Return [X, Y] of the center of cell containing provided text 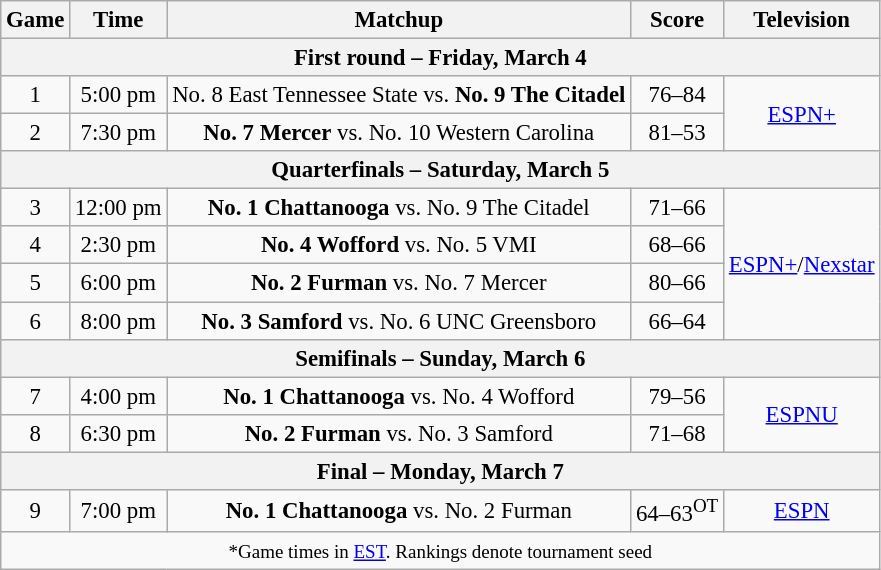
79–56 [678, 396]
Matchup [399, 20]
No. 3 Samford vs. No. 6 UNC Greensboro [399, 321]
4 [36, 245]
Time [118, 20]
8:00 pm [118, 321]
2 [36, 133]
ESPN+/Nexstar [801, 264]
81–53 [678, 133]
Semifinals – Sunday, March 6 [440, 358]
No. 2 Furman vs. No. 7 Mercer [399, 283]
Final – Monday, March 7 [440, 471]
8 [36, 433]
71–66 [678, 208]
71–68 [678, 433]
ESPN+ [801, 114]
No. 1 Chattanooga vs. No. 9 The Citadel [399, 208]
Quarterfinals – Saturday, March 5 [440, 170]
Score [678, 20]
68–66 [678, 245]
9 [36, 511]
7:00 pm [118, 511]
1 [36, 95]
No. 8 East Tennessee State vs. No. 9 The Citadel [399, 95]
*Game times in EST. Rankings denote tournament seed [440, 551]
First round – Friday, March 4 [440, 58]
5:00 pm [118, 95]
No. 1 Chattanooga vs. No. 4 Wofford [399, 396]
64–63OT [678, 511]
76–84 [678, 95]
Television [801, 20]
6:00 pm [118, 283]
3 [36, 208]
No. 2 Furman vs. No. 3 Samford [399, 433]
6 [36, 321]
4:00 pm [118, 396]
66–64 [678, 321]
80–66 [678, 283]
Game [36, 20]
ESPN [801, 511]
7:30 pm [118, 133]
ESPNU [801, 414]
6:30 pm [118, 433]
No. 7 Mercer vs. No. 10 Western Carolina [399, 133]
2:30 pm [118, 245]
12:00 pm [118, 208]
No. 4 Wofford vs. No. 5 VMI [399, 245]
No. 1 Chattanooga vs. No. 2 Furman [399, 511]
7 [36, 396]
5 [36, 283]
